Extract the (X, Y) coordinate from the center of the cell holding the provided text.  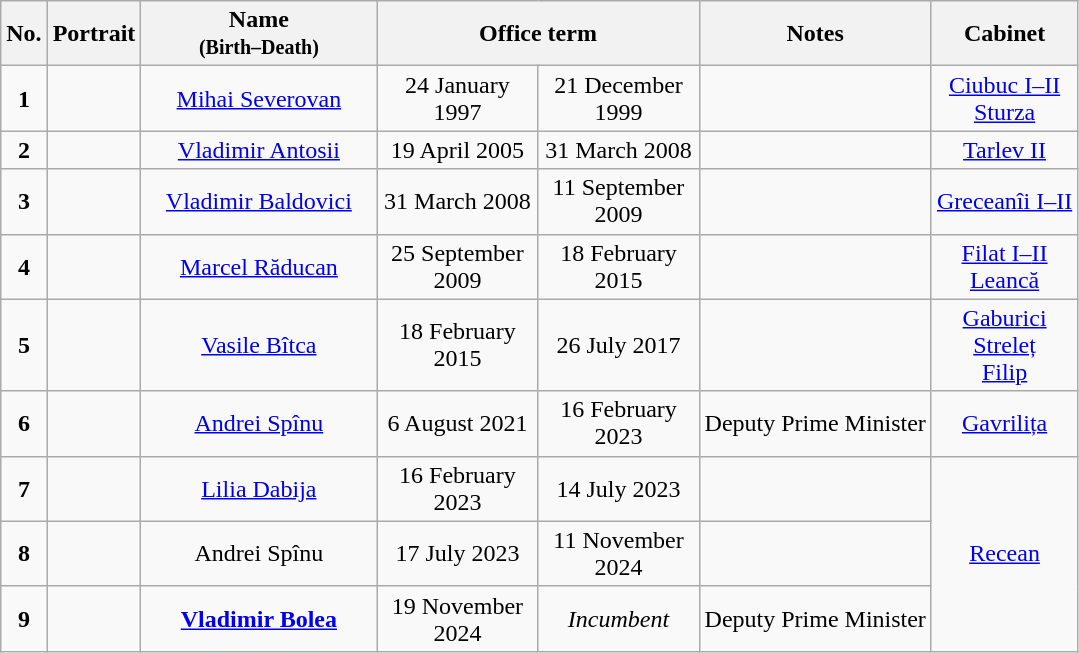
Tarlev II (1004, 150)
5 (24, 345)
Vladimir Baldovici (259, 202)
6 (24, 424)
Mihai Severovan (259, 98)
Incumbent (618, 618)
Gavrilița (1004, 424)
4 (24, 266)
Filat I–IILeancă (1004, 266)
1 (24, 98)
26 July 2017 (618, 345)
21 December 1999 (618, 98)
Vasile Bîtca (259, 345)
Cabinet (1004, 34)
6 August 2021 (458, 424)
GaburiciStrelețFilip (1004, 345)
9 (24, 618)
Ciubuc I–IISturza (1004, 98)
2 (24, 150)
No. (24, 34)
17 July 2023 (458, 554)
Marcel Răducan (259, 266)
Portrait (94, 34)
8 (24, 554)
Notes (815, 34)
Greceanîi I–II (1004, 202)
14 July 2023 (618, 488)
Lilia Dabija (259, 488)
7 (24, 488)
19 November 2024 (458, 618)
Office term (538, 34)
Vladimir Bolea (259, 618)
19 April 2005 (458, 150)
11 September 2009 (618, 202)
Vladimir Antosii (259, 150)
24 January 1997 (458, 98)
3 (24, 202)
Name(Birth–Death) (259, 34)
11 November 2024 (618, 554)
25 September 2009 (458, 266)
Recean (1004, 554)
